Capture the cell that displays the provided text and extract its [X, Y] central coordinate. 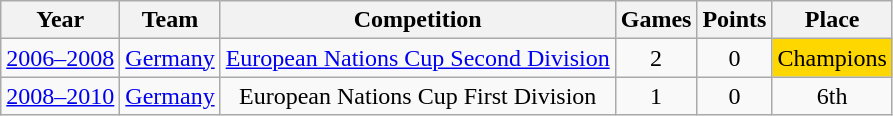
Champions [832, 58]
Games [656, 20]
European Nations Cup First Division [418, 96]
2006–2008 [60, 58]
Place [832, 20]
2 [656, 58]
Competition [418, 20]
Year [60, 20]
1 [656, 96]
Team [170, 20]
2008–2010 [60, 96]
Points [734, 20]
6th [832, 96]
European Nations Cup Second Division [418, 58]
